Determine the [x, y] coordinate at the center of the cell enclosing the given text.  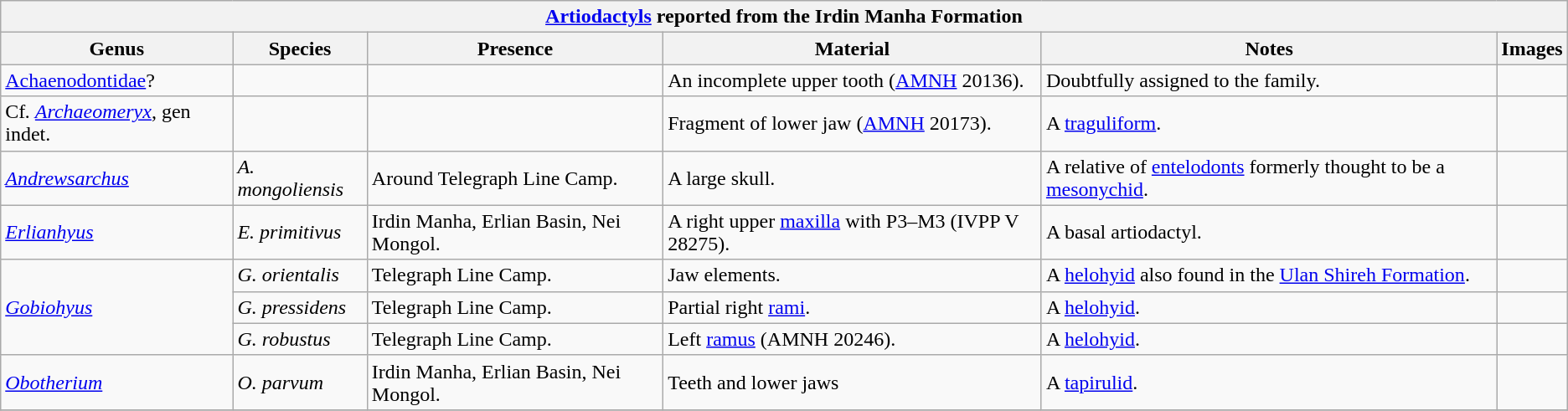
A basal artiodactyl. [1268, 233]
Teeth and lower jaws [853, 382]
Achaenodontidae? [117, 80]
A tapirulid. [1268, 382]
Fragment of lower jaw (AMNH 20173). [853, 124]
Gobiohyus [117, 307]
Material [853, 49]
An incomplete upper tooth (AMNH 20136). [853, 80]
A right upper maxilla with P3–M3 (IVPP V 28275). [853, 233]
A. mongoliensis [300, 177]
A relative of entelodonts formerly thought to be a mesonychid. [1268, 177]
Species [300, 49]
Doubtfully assigned to the family. [1268, 80]
Jaw elements. [853, 275]
Images [1532, 49]
G. robustus [300, 339]
Partial right rami. [853, 307]
G. pressidens [300, 307]
Erlianhyus [117, 233]
A traguliform. [1268, 124]
Cf. Archaeomeryx, gen indet. [117, 124]
Presence [514, 49]
E. primitivus [300, 233]
A large skull. [853, 177]
Notes [1268, 49]
Obotherium [117, 382]
Genus [117, 49]
Left ramus (AMNH 20246). [853, 339]
Andrewsarchus [117, 177]
G. orientalis [300, 275]
Around Telegraph Line Camp. [514, 177]
Artiodactyls reported from the Irdin Manha Formation [784, 17]
O. parvum [300, 382]
A helohyid also found in the Ulan Shireh Formation. [1268, 275]
